For the text-containing cell, return its midpoint in (X, Y) coordinate format. 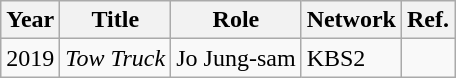
Jo Jung-sam (236, 58)
2019 (30, 58)
Year (30, 20)
Ref. (428, 20)
Network (351, 20)
KBS2 (351, 58)
Tow Truck (116, 58)
Title (116, 20)
Role (236, 20)
